Find where the given text appears and provide that cell's center as (X, Y) coordinate. 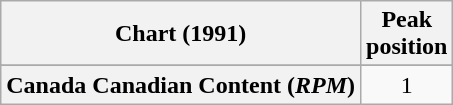
Canada Canadian Content (RPM) (181, 85)
Chart (1991) (181, 34)
1 (407, 85)
Peakposition (407, 34)
